Capture the cell that displays the provided text and extract its [X, Y] central coordinate. 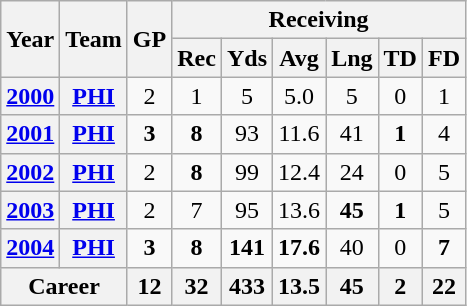
11.6 [300, 134]
141 [246, 248]
95 [246, 210]
12.4 [300, 172]
13.5 [300, 286]
Year [30, 39]
12 [149, 286]
TD [400, 58]
Team [94, 39]
Yds [246, 58]
Receiving [319, 20]
99 [246, 172]
32 [197, 286]
41 [352, 134]
13.6 [300, 210]
GP [149, 39]
Career [64, 286]
5.0 [300, 96]
2002 [30, 172]
93 [246, 134]
Avg [300, 58]
17.6 [300, 248]
2000 [30, 96]
2003 [30, 210]
2004 [30, 248]
Lng [352, 58]
FD [444, 58]
4 [444, 134]
22 [444, 286]
24 [352, 172]
433 [246, 286]
40 [352, 248]
2001 [30, 134]
Rec [197, 58]
